Locate the cell with the specified text and output its [x, y] center coordinate. 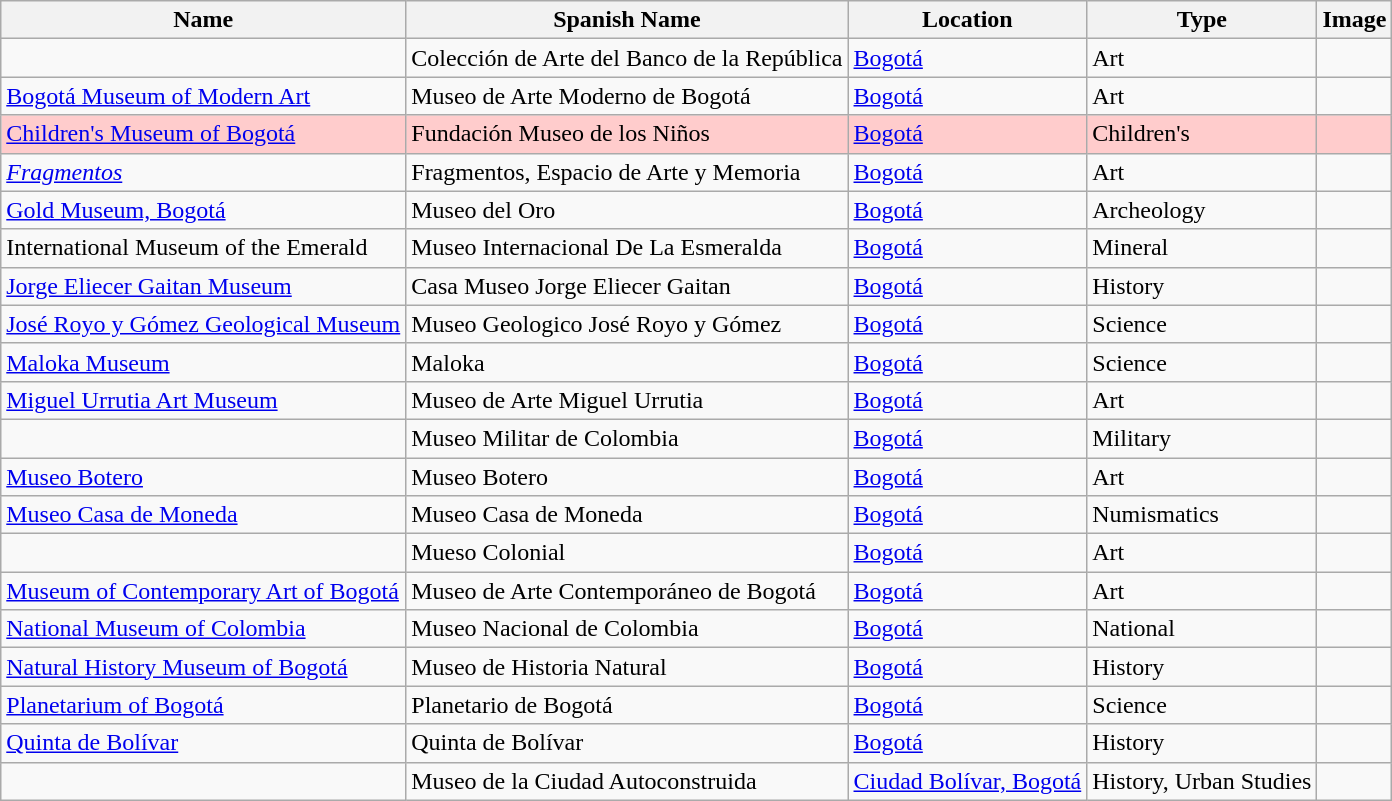
Gold Museum, Bogotá [204, 210]
International Museum of the Emerald [204, 248]
Children's [1202, 134]
Museo de Historia Natural [627, 667]
Image [1354, 20]
Military [1202, 438]
Museo Militar de Colombia [627, 438]
Natural History Museum of Bogotá [204, 667]
Museo Geologico José Royo y Gómez [627, 324]
Jorge Eliecer Gaitan Museum [204, 286]
Mueso Colonial [627, 553]
Casa Museo Jorge Eliecer Gaitan [627, 286]
Ciudad Bolívar, Bogotá [968, 781]
Miguel Urrutia Art Museum [204, 400]
Museo Nacional de Colombia [627, 629]
Colección de Arte del Banco de la República [627, 58]
Numismatics [1202, 515]
National Museum of Colombia [204, 629]
Fragmentos [204, 172]
Mineral [1202, 248]
Museo del Oro [627, 210]
Planetario de Bogotá [627, 705]
Fundación Museo de los Niños [627, 134]
Spanish Name [627, 20]
Maloka [627, 362]
Archeology [1202, 210]
History, Urban Studies [1202, 781]
Maloka Museum [204, 362]
Children's Museum of Bogotá [204, 134]
Museum of Contemporary Art of Bogotá [204, 591]
Bogotá Museum of Modern Art [204, 96]
Museo de Arte Contemporáneo de Bogotá [627, 591]
Fragmentos, Espacio de Arte y Memoria [627, 172]
José Royo y Gómez Geological Museum [204, 324]
Museo de Arte Moderno de Bogotá [627, 96]
Name [204, 20]
Location [968, 20]
Museo de Arte Miguel Urrutia [627, 400]
Museo Internacional De La Esmeralda [627, 248]
Planetarium of Bogotá [204, 705]
Museo de la Ciudad Autoconstruida [627, 781]
Type [1202, 20]
National [1202, 629]
